For the text-containing cell, return its midpoint in [x, y] coordinate format. 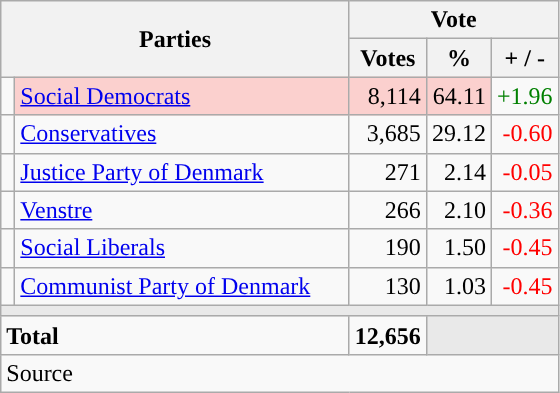
64.11 [458, 96]
8,114 [388, 96]
-0.05 [524, 172]
12,656 [388, 335]
Social Liberals [182, 248]
Conservatives [182, 134]
Total [176, 335]
Communist Party of Denmark [182, 286]
+1.96 [524, 96]
Justice Party of Denmark [182, 172]
266 [388, 210]
1.50 [458, 248]
Social Democrats [182, 96]
-0.36 [524, 210]
Venstre [182, 210]
29.12 [458, 134]
-0.60 [524, 134]
271 [388, 172]
2.14 [458, 172]
Source [280, 373]
Parties [176, 39]
190 [388, 248]
Vote [454, 20]
2.10 [458, 210]
+ / - [524, 58]
130 [388, 286]
Votes [388, 58]
1.03 [458, 286]
3,685 [388, 134]
% [458, 58]
